Determine the [X, Y] coordinate at the center of the cell enclosing the given text.  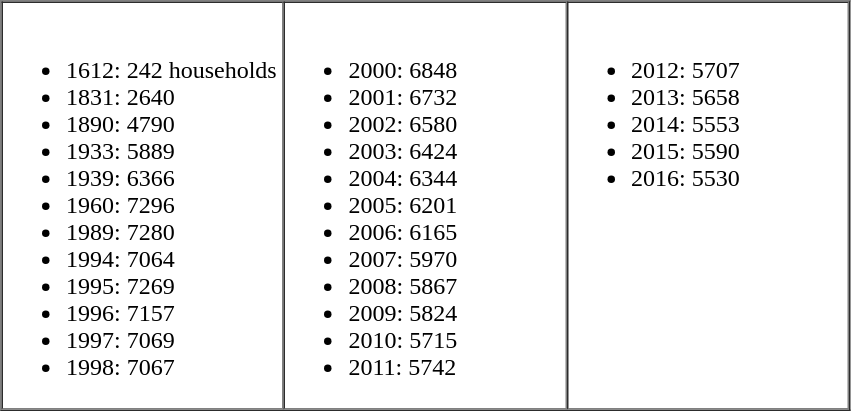
2000: 68482001: 67322002: 65802003: 64242004: 63442005: 62012006: 61652007: 59702008: 58672009: 58242010: 57152011: 5742 [425, 206]
2012: 57072013: 56582014: 55532015: 55902016: 5530 [708, 206]
1612: 242 households1831: 26401890: 47901933: 58891939: 63661960: 72961989: 72801994: 70641995: 72691996: 71571997: 70691998: 7067 [143, 206]
